Search for the cell housing the specified text and yield its [X, Y] center coordinate. 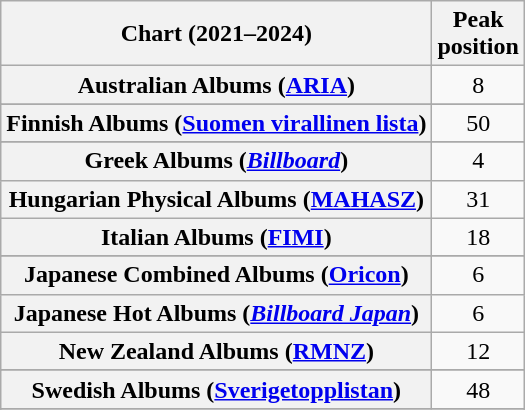
Chart (2021–2024) [216, 34]
Japanese Hot Albums (Billboard Japan) [216, 313]
New Zealand Albums (RMNZ) [216, 351]
18 [478, 237]
Italian Albums (FIMI) [216, 237]
8 [478, 85]
Hungarian Physical Albums (MAHASZ) [216, 199]
Australian Albums (ARIA) [216, 85]
4 [478, 161]
Swedish Albums (Sverigetopplistan) [216, 389]
50 [478, 123]
Japanese Combined Albums (Oricon) [216, 275]
48 [478, 389]
31 [478, 199]
Finnish Albums (Suomen virallinen lista) [216, 123]
12 [478, 351]
Greek Albums (Billboard) [216, 161]
Peakposition [478, 34]
